Return (x, y) of the center of cell containing provided text 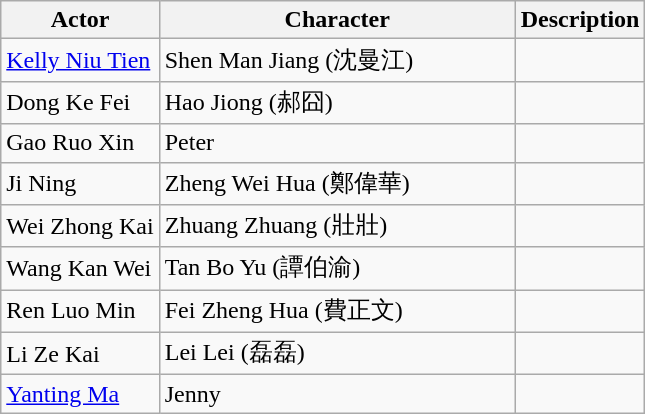
Zheng Wei Hua (鄭偉華) (337, 184)
Ji Ning (80, 184)
Wang Kan Wei (80, 268)
Ren Luo Min (80, 312)
Actor (80, 20)
Wei Zhong Kai (80, 226)
Gao Ruo Xin (80, 143)
Description (580, 20)
Zhuang Zhuang (壯壯) (337, 226)
Hao Jiong (郝囧) (337, 102)
Kelly Niu Tien (80, 60)
Li Ze Kai (80, 354)
Fei Zheng Hua (費正文) (337, 312)
Yanting Ma (80, 394)
Lei Lei (磊磊) (337, 354)
Shen Man Jiang (沈曼江) (337, 60)
Tan Bo Yu (譚伯渝) (337, 268)
Peter (337, 143)
Character (337, 20)
Jenny (337, 394)
Dong Ke Fei (80, 102)
